Pinpoint the cell where the given text exists, returning its (X, Y) midpoint coordinate. 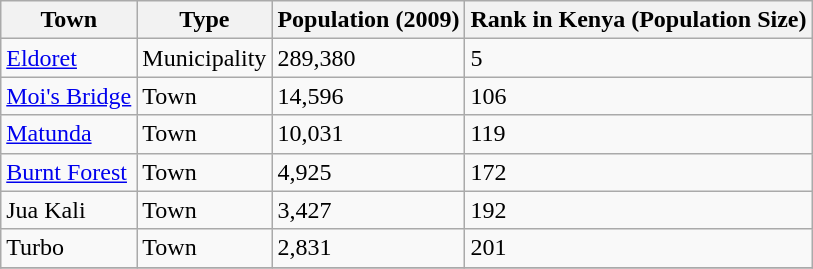
2,831 (368, 248)
Jua Kali (69, 210)
106 (638, 96)
Type (204, 20)
Rank in Kenya (Population Size) (638, 20)
172 (638, 172)
192 (638, 210)
5 (638, 58)
119 (638, 134)
Moi's Bridge (69, 96)
Municipality (204, 58)
201 (638, 248)
289,380 (368, 58)
Matunda (69, 134)
Eldoret (69, 58)
10,031 (368, 134)
Turbo (69, 248)
Burnt Forest (69, 172)
4,925 (368, 172)
Population (2009) (368, 20)
14,596 (368, 96)
3,427 (368, 210)
